Pinpoint the cell where the given text exists, returning its (X, Y) midpoint coordinate. 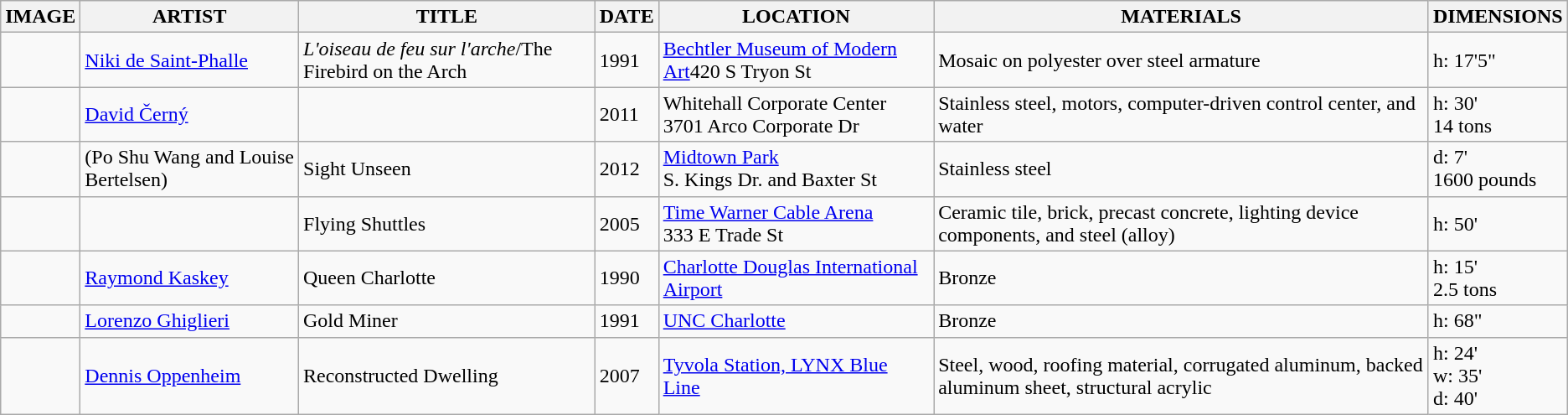
Bechtler Museum of Modern Art420 S Tryon St (796, 60)
2011 (627, 114)
h: 17'5" (1498, 60)
ARTIST (189, 17)
1990 (627, 278)
(Po Shu Wang and Louise Bertelsen) (189, 169)
Gold Miner (447, 321)
Ceramic tile, brick, precast concrete, lighting device components, and steel (alloy) (1181, 223)
Time Warner Cable Arena333 E Trade St (796, 223)
h: 30'14 tons (1498, 114)
2005 (627, 223)
Steel, wood, roofing material, corrugated aluminum, backed aluminum sheet, structural acrylic (1181, 376)
Stainless steel, motors, computer-driven control center, and water (1181, 114)
h: 50' (1498, 223)
Dennis Oppenheim (189, 376)
2012 (627, 169)
d: 7'1600 pounds (1498, 169)
Raymond Kaskey (189, 278)
TITLE (447, 17)
Mosaic on polyester over steel armature (1181, 60)
Lorenzo Ghiglieri (189, 321)
UNC Charlotte (796, 321)
Tyvola Station, LYNX Blue Line (796, 376)
DIMENSIONS (1498, 17)
Reconstructed Dwelling (447, 376)
h: 68" (1498, 321)
David Černý (189, 114)
Queen Charlotte (447, 278)
Niki de Saint-Phalle (189, 60)
DATE (627, 17)
LOCATION (796, 17)
MATERIALS (1181, 17)
Flying Shuttles (447, 223)
L'oiseau de feu sur l'arche/The Firebird on the Arch (447, 60)
h: 24'w: 35'd: 40' (1498, 376)
Midtown ParkS. Kings Dr. and Baxter St (796, 169)
IMAGE (40, 17)
Stainless steel (1181, 169)
Sight Unseen (447, 169)
Whitehall Corporate Center3701 Arco Corporate Dr (796, 114)
2007 (627, 376)
Charlotte Douglas International Airport (796, 278)
h: 15'2.5 tons (1498, 278)
